Scan for the cell matching the given text and deliver its [X, Y] coordinate at center. 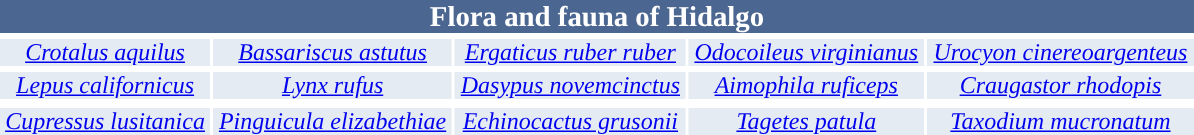
Crotalus aquilus [105, 52]
Odocoileus virginianus [806, 52]
Echinocactus grusonii [570, 122]
Lepus californicus [105, 86]
Ergaticus ruber ruber [570, 52]
Pinguicula elizabethiae [332, 122]
Lynx rufus [332, 86]
Dasypus novemcinctus [570, 86]
Aimophila ruficeps [806, 86]
Craugastor rhodopis [1060, 86]
Flora and fauna of Hidalgo [597, 16]
Tagetes patula [806, 122]
Taxodium mucronatum [1060, 122]
Urocyon cinereoargenteus [1060, 52]
Cupressus lusitanica [105, 122]
Bassariscus astutus [332, 52]
